Identify which cell holds the provided text, then report its [x, y] central coordinate. 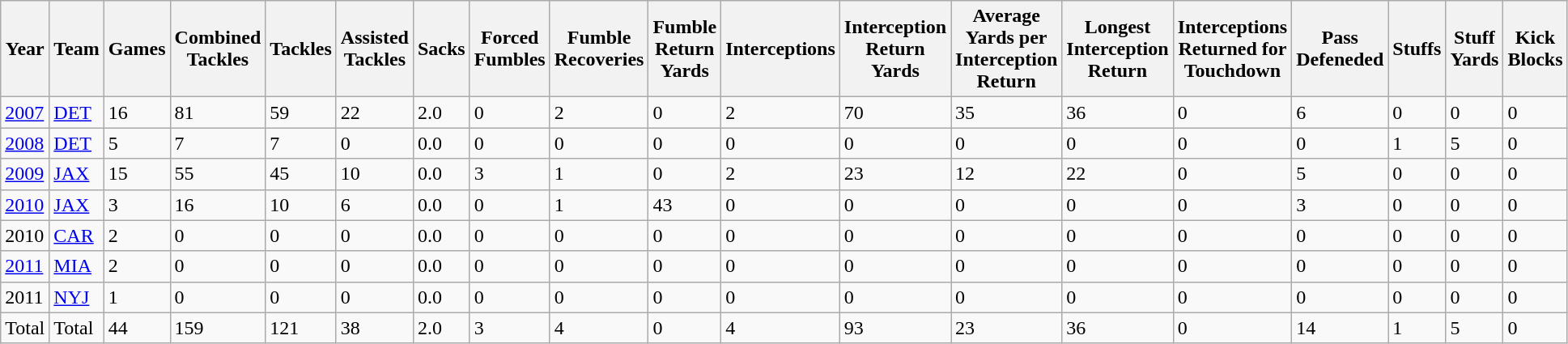
Average Yards per Interception Return [1007, 49]
Kick Blocks [1535, 49]
CAR [77, 236]
Fumble Return Yards [685, 49]
Interception Return Yards [895, 49]
12 [1007, 174]
NYJ [77, 297]
59 [301, 113]
Pass Defeneded [1341, 49]
14 [1341, 328]
Sacks [441, 49]
2007 [25, 113]
Interceptions [780, 49]
Stuffs [1417, 49]
15 [137, 174]
70 [895, 113]
Stuff Yards [1475, 49]
Forced Fumbles [510, 49]
Longest Interception Return [1117, 49]
Tackles [301, 49]
Year [25, 49]
44 [137, 328]
45 [301, 174]
Combined Tackles [218, 49]
121 [301, 328]
55 [218, 174]
MIA [77, 266]
2008 [25, 143]
81 [218, 113]
Games [137, 49]
Interceptions Returned for Touchdown [1232, 49]
2009 [25, 174]
159 [218, 328]
Assisted Tackles [374, 49]
Fumble Recoveries [599, 49]
38 [374, 328]
35 [1007, 113]
43 [685, 205]
Team [77, 49]
93 [895, 328]
